Search for the cell housing the specified text and yield its (X, Y) center coordinate. 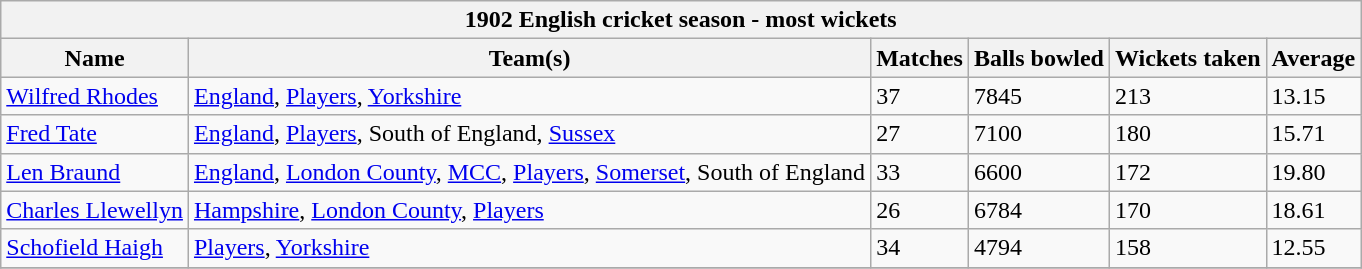
7845 (1038, 96)
4794 (1038, 248)
180 (1188, 134)
27 (920, 134)
34 (920, 248)
Fred Tate (95, 134)
15.71 (1314, 134)
6600 (1038, 172)
Matches (920, 58)
Wilfred Rhodes (95, 96)
1902 English cricket season - most wickets (681, 20)
158 (1188, 248)
England, Players, Yorkshire (529, 96)
Wickets taken (1188, 58)
213 (1188, 96)
13.15 (1314, 96)
Players, Yorkshire (529, 248)
Len Braund (95, 172)
6784 (1038, 210)
19.80 (1314, 172)
Balls bowled (1038, 58)
England, Players, South of England, Sussex (529, 134)
Hampshire, London County, Players (529, 210)
33 (920, 172)
England, London County, MCC, Players, Somerset, South of England (529, 172)
37 (920, 96)
Schofield Haigh (95, 248)
12.55 (1314, 248)
Name (95, 58)
Team(s) (529, 58)
18.61 (1314, 210)
172 (1188, 172)
170 (1188, 210)
7100 (1038, 134)
26 (920, 210)
Average (1314, 58)
Charles Llewellyn (95, 210)
